Extract the [X, Y] coordinate from the center of the cell holding the provided text.  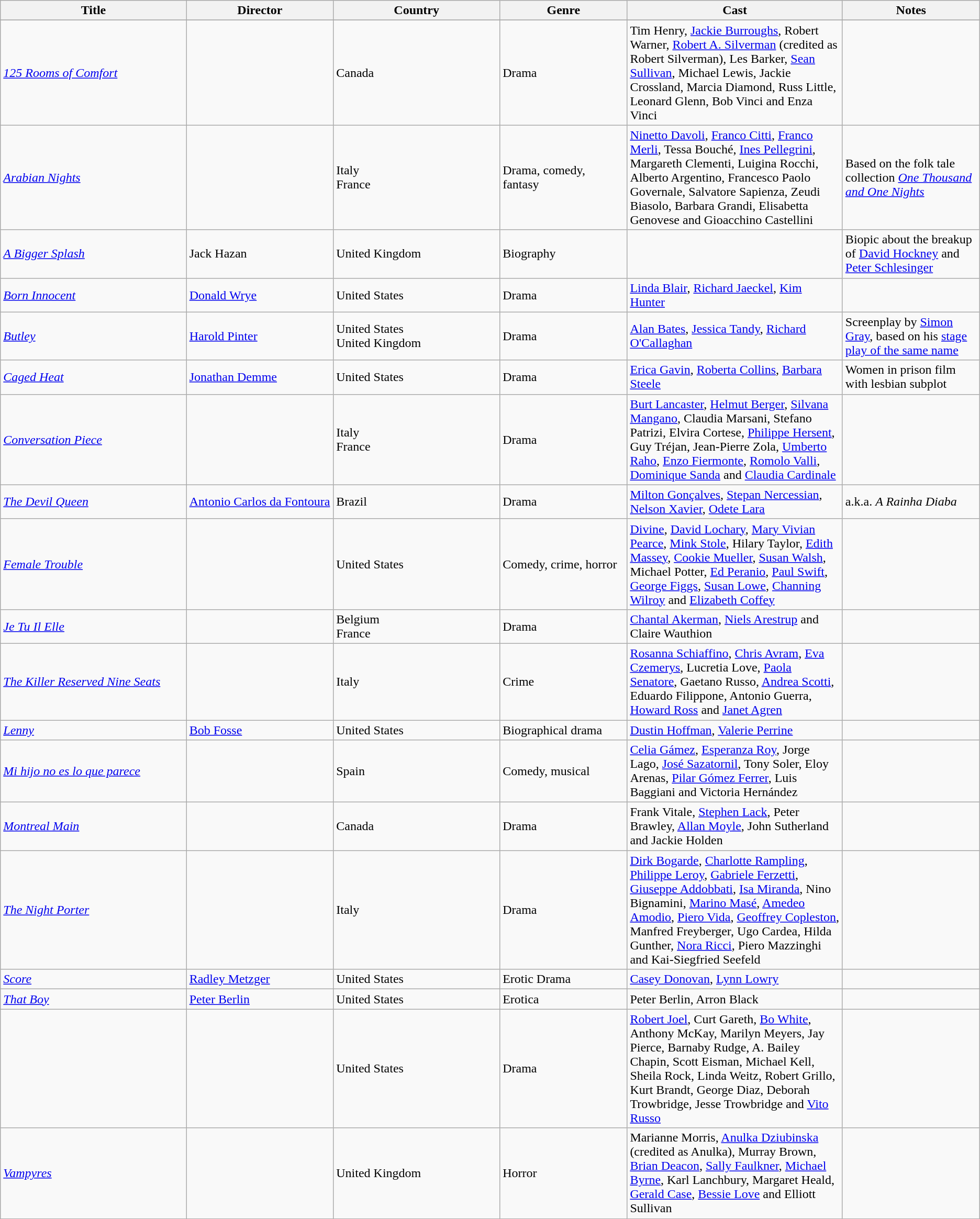
Antonio Carlos da Fontoura [260, 501]
Je Tu Il Elle [93, 626]
Radley Metzger [260, 979]
Erica Gavin, Roberta Collins, Barbara Steele [735, 377]
Comedy, musical [563, 771]
That Boy [93, 999]
United StatesUnited Kingdom [417, 336]
Arabian Nights [93, 177]
Title [93, 10]
Alan Bates, Jessica Tandy, Richard O'Callaghan [735, 336]
125 Rooms of Comfort [93, 73]
Butley [93, 336]
Chantal Akerman, Niels Arestrup and Claire Wauthion [735, 626]
Brazil [417, 501]
Crime [563, 681]
Frank Vitale, Stephen Lack, Peter Brawley, Allan Moyle, John Sutherland and Jackie Holden [735, 826]
The Night Porter [93, 910]
The Devil Queen [93, 501]
Jonathan Demme [260, 377]
Dustin Hoffman, Valerie Perrine [735, 730]
Jack Hazan [260, 254]
Mi hijo no es lo que parece [93, 771]
Donald Wrye [260, 295]
Lenny [93, 730]
Erotic Drama [563, 979]
BelgiumFrance [417, 626]
Vampyres [93, 1173]
Linda Blair, Richard Jaeckel, Kim Hunter [735, 295]
Score [93, 979]
Biopic about the breakup of David Hockney and Peter Schlesinger [911, 254]
Celia Gámez, Esperanza Roy, Jorge Lago, José Sazatornil, Tony Soler, Eloy Arenas, Pilar Gómez Ferrer, Luis Baggiani and Victoria Hernández [735, 771]
Country [417, 10]
Director [260, 10]
Comedy, crime, horror [563, 564]
Erotica [563, 999]
Screenplay by Simon Gray, based on his stage play of the same name [911, 336]
Peter Berlin, Arron Black [735, 999]
a.k.a. A Rainha Diaba [911, 501]
Harold Pinter [260, 336]
Milton Gonçalves, Stepan Nercessian, Nelson Xavier, Odete Lara [735, 501]
Casey Donovan, Lynn Lowry [735, 979]
Notes [911, 10]
Biographical drama [563, 730]
Horror [563, 1173]
Women in prison film with lesbian subplot [911, 377]
Genre [563, 10]
Born Innocent [93, 295]
Cast [735, 10]
The Killer Reserved Nine Seats [93, 681]
Based on the folk tale collection One Thousand and One Nights [911, 177]
Conversation Piece [93, 440]
Female Trouble [93, 564]
Peter Berlin [260, 999]
Drama, comedy, fantasy [563, 177]
Bob Fosse [260, 730]
Biography [563, 254]
Montreal Main [93, 826]
Spain [417, 771]
Caged Heat [93, 377]
A Bigger Splash [93, 254]
